Search for the cell housing the specified text and yield its (X, Y) center coordinate. 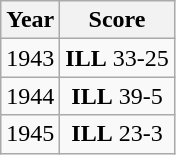
Year (30, 20)
ILL 23-3 (117, 134)
1943 (30, 58)
1944 (30, 96)
ILL 33-25 (117, 58)
1945 (30, 134)
Score (117, 20)
ILL 39-5 (117, 96)
